From the cell containing the given text, extract its center point as (X, Y) coordinate. 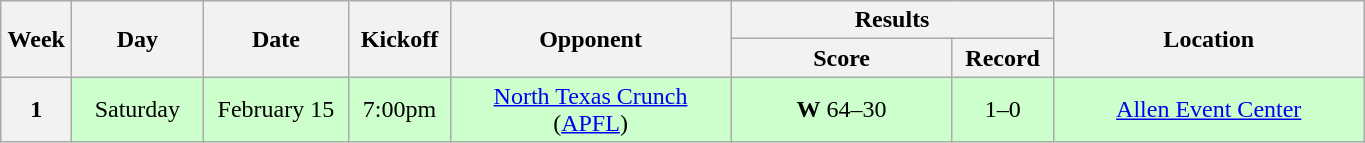
Kickoff (400, 39)
Opponent (590, 39)
Day (138, 39)
7:00pm (400, 110)
February 15 (276, 110)
1–0 (1002, 110)
Results (892, 20)
1 (36, 110)
Date (276, 39)
Record (1002, 58)
Location (1208, 39)
North Texas Crunch (APFL) (590, 110)
Saturday (138, 110)
W 64–30 (842, 110)
Score (842, 58)
Allen Event Center (1208, 110)
Week (36, 39)
